Detect which cell encompasses the target text, then output its (X, Y) center coordinate. 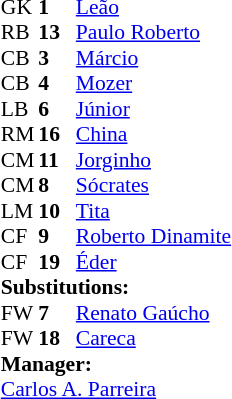
Jorginho (154, 160)
Careca (154, 339)
Sócrates (154, 185)
13 (57, 33)
19 (57, 262)
Júnior (154, 109)
RB (20, 33)
Márcio (154, 58)
China (154, 135)
6 (57, 109)
Roberto Dinamite (154, 237)
Renato Gaúcho (154, 313)
18 (57, 339)
Manager: (116, 364)
4 (57, 83)
3 (57, 58)
8 (57, 185)
10 (57, 211)
11 (57, 160)
Mozer (154, 83)
9 (57, 237)
LB (20, 109)
Tita (154, 211)
LM (20, 211)
RM (20, 135)
Substitutions: (116, 287)
16 (57, 135)
Paulo Roberto (154, 33)
7 (57, 313)
Éder (154, 262)
